Scan for the cell matching the given text and deliver its [x, y] coordinate at center. 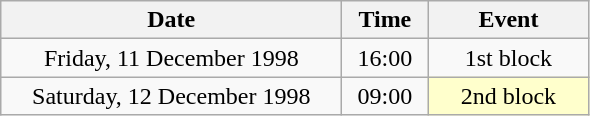
2nd block [508, 96]
1st block [508, 58]
Event [508, 20]
Friday, 11 December 1998 [172, 58]
09:00 [385, 96]
Time [385, 20]
16:00 [385, 58]
Saturday, 12 December 1998 [172, 96]
Date [172, 20]
